Scan for the cell matching the given text and deliver its [x, y] coordinate at center. 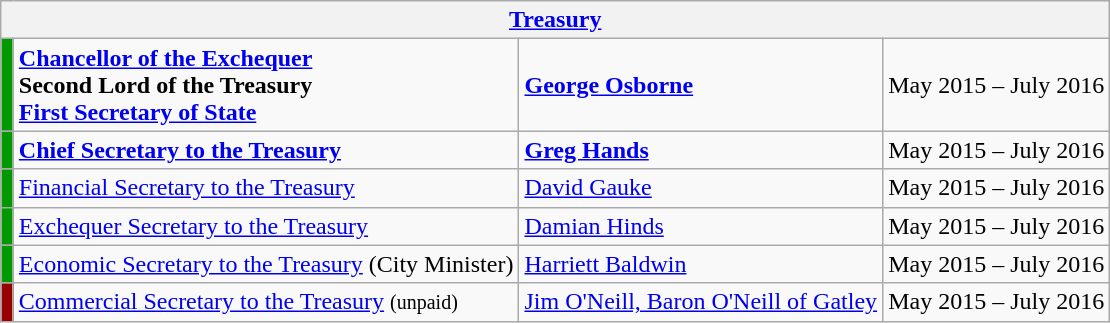
Treasury [556, 20]
Chancellor of the ExchequerSecond Lord of the TreasuryFirst Secretary of State [266, 85]
Jim O'Neill, Baron O'Neill of Gatley [701, 302]
Damian Hinds [701, 226]
Harriett Baldwin [701, 264]
Economic Secretary to the Treasury (City Minister) [266, 264]
Chief Secretary to the Treasury [266, 150]
George Osborne [701, 85]
Commercial Secretary to the Treasury (unpaid) [266, 302]
David Gauke [701, 188]
Greg Hands [701, 150]
Exchequer Secretary to the Treasury [266, 226]
Financial Secretary to the Treasury [266, 188]
